From the cell containing the given text, extract its center point as [x, y] coordinate. 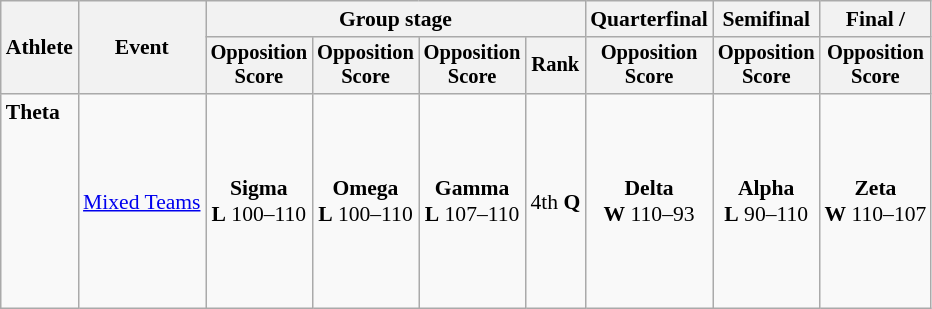
Omega L 100–110 [366, 201]
Final / [875, 19]
Event [142, 48]
Semifinal [766, 19]
Athlete [40, 48]
Rank [555, 66]
Group stage [396, 19]
Delta W 110–93 [649, 201]
4th Q [555, 201]
Alpha L 90–110 [766, 201]
Gamma L 107–110 [472, 201]
Mixed Teams [142, 201]
Sigma L 100–110 [260, 201]
Quarterfinal [649, 19]
Zeta W 110–107 [875, 201]
Theta [40, 201]
